Return (X, Y) of the center of cell containing provided text 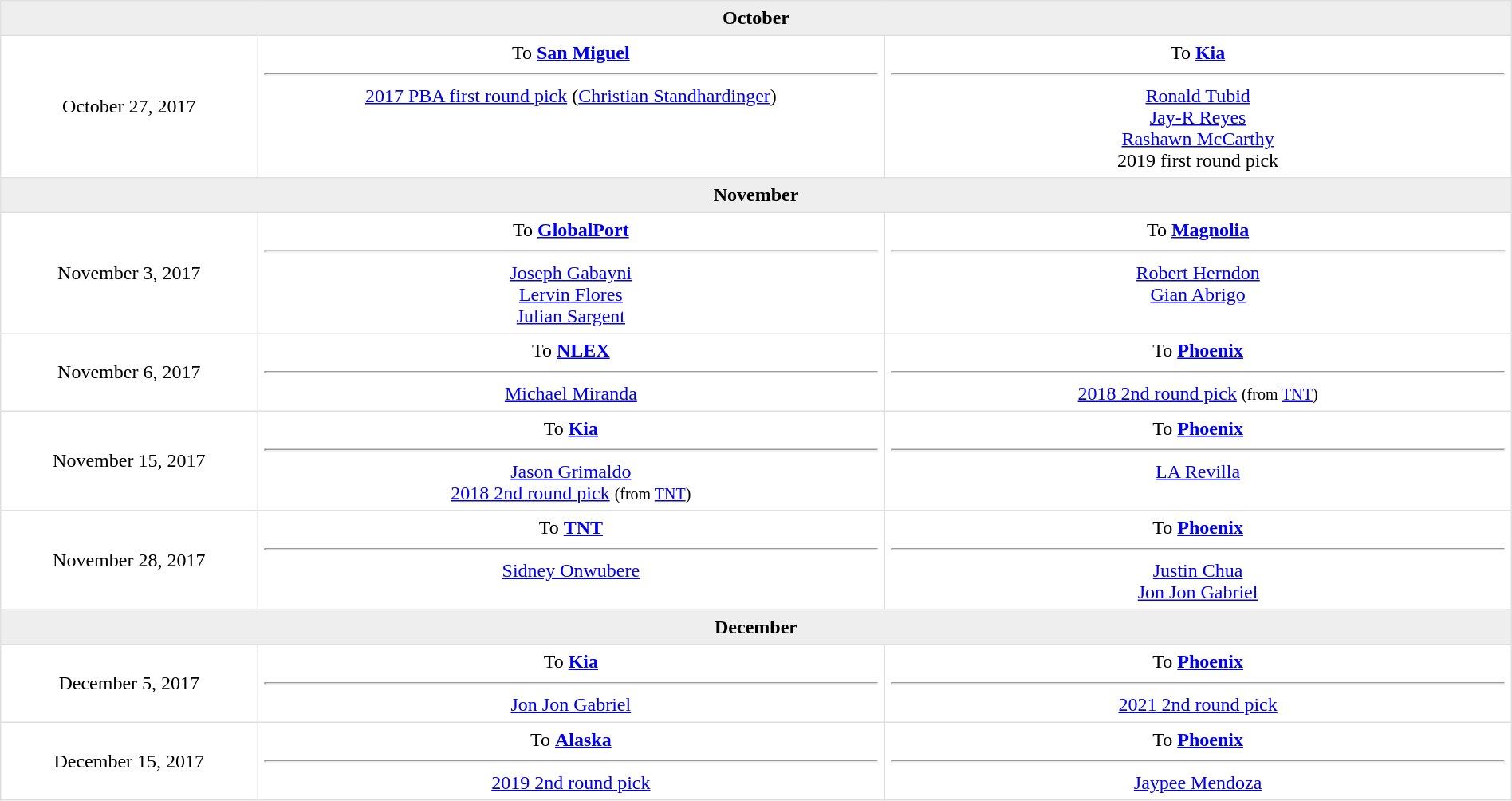
To PhoenixJustin ChuaJon Jon Gabriel (1198, 560)
November 6, 2017 (129, 373)
To GlobalPortJoseph GabayniLervin FloresJulian Sargent (571, 273)
November 3, 2017 (129, 273)
November 15, 2017 (129, 460)
To KiaJon Jon Gabriel (571, 684)
To PhoenixJaypee Mendoza (1198, 761)
December (756, 627)
October (756, 18)
To KiaJason Grimaldo2018 2nd round pick (from TNT) (571, 460)
To Alaska2019 2nd round pick (571, 761)
To Phoenix2021 2nd round pick (1198, 684)
December 15, 2017 (129, 761)
November 28, 2017 (129, 560)
To PhoenixLA Revilla (1198, 460)
To MagnoliaRobert HerndonGian Abrigo (1198, 273)
To NLEXMichael Miranda (571, 373)
To KiaRonald TubidJay-R ReyesRashawn McCarthy 2019 first round pick (1198, 106)
December 5, 2017 (129, 684)
To TNTSidney Onwubere (571, 560)
To San Miguel2017 PBA first round pick (Christian Standhardinger) (571, 106)
October 27, 2017 (129, 106)
To Phoenix2018 2nd round pick (from TNT) (1198, 373)
November (756, 195)
